Identify which cell holds the provided text, then report its (X, Y) central coordinate. 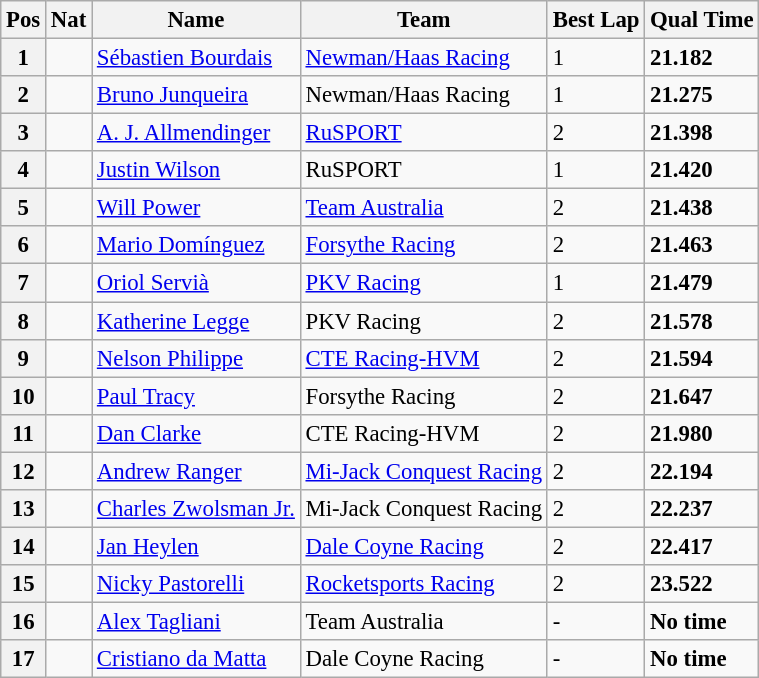
12 (24, 471)
Nat (69, 20)
Paul Tracy (196, 396)
11 (24, 433)
22.194 (702, 471)
Cristiano da Matta (196, 659)
10 (24, 396)
Name (196, 20)
Pos (24, 20)
22.237 (702, 509)
Mario Domínguez (196, 245)
Bruno Junqueira (196, 95)
Sébastien Bourdais (196, 58)
21.479 (702, 283)
5 (24, 208)
Will Power (196, 208)
21.578 (702, 321)
22.417 (702, 546)
21.438 (702, 208)
Oriol Servià (196, 283)
Katherine Legge (196, 321)
Rocketsports Racing (424, 584)
Best Lap (596, 20)
21.398 (702, 133)
21.182 (702, 58)
21.647 (702, 396)
Jan Heylen (196, 546)
Nelson Philippe (196, 358)
8 (24, 321)
Qual Time (702, 20)
23.522 (702, 584)
4 (24, 170)
21.980 (702, 433)
9 (24, 358)
21.420 (702, 170)
Alex Tagliani (196, 621)
17 (24, 659)
3 (24, 133)
15 (24, 584)
7 (24, 283)
A. J. Allmendinger (196, 133)
16 (24, 621)
Justin Wilson (196, 170)
14 (24, 546)
6 (24, 245)
21.463 (702, 245)
21.594 (702, 358)
Andrew Ranger (196, 471)
Charles Zwolsman Jr. (196, 509)
13 (24, 509)
Dan Clarke (196, 433)
Team (424, 20)
Nicky Pastorelli (196, 584)
21.275 (702, 95)
